Identify which cell holds the provided text, then report its (X, Y) central coordinate. 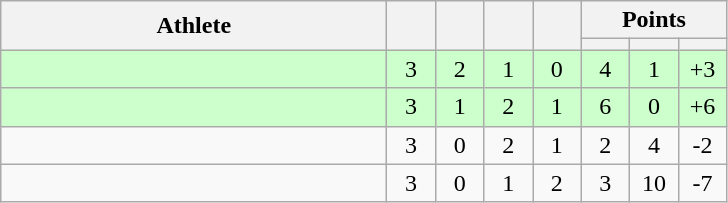
+6 (702, 107)
6 (606, 107)
+3 (702, 69)
10 (654, 183)
Athlete (194, 26)
-2 (702, 145)
-7 (702, 183)
Points (654, 20)
